Provide the [X, Y] coordinate of the cell's center where the given text is located.  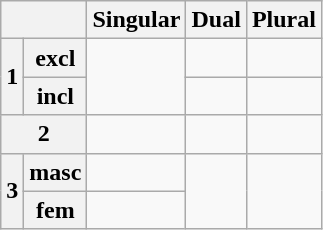
Plural [284, 20]
masc [56, 172]
fem [56, 210]
1 [12, 77]
2 [44, 134]
3 [12, 191]
incl [56, 96]
Singular [136, 20]
excl [56, 58]
Dual [216, 20]
